Output the [x, y] coordinate of the center of the cell containing the given text.  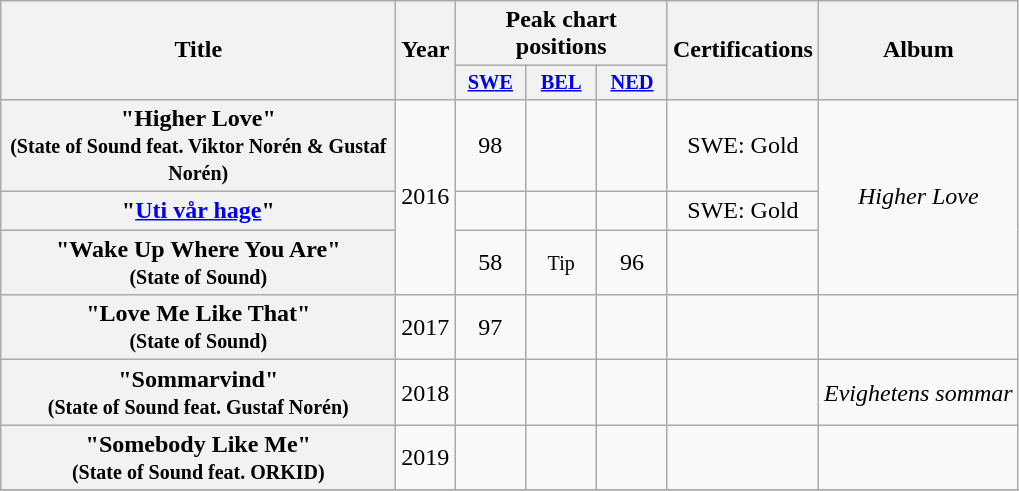
97 [490, 328]
Higher Love [918, 196]
Title [198, 50]
SWE [490, 83]
58 [490, 262]
Certifications [742, 50]
Tip [562, 262]
2019 [426, 458]
96 [632, 262]
Year [426, 50]
2018 [426, 392]
"Love Me Like That"(State of Sound) [198, 328]
NED [632, 83]
Album [918, 50]
"Wake Up Where You Are"(State of Sound) [198, 262]
"Higher Love"(State of Sound feat. Viktor Norén & Gustaf Norén) [198, 145]
2016 [426, 196]
98 [490, 145]
"Sommarvind"(State of Sound feat. Gustaf Norén) [198, 392]
2017 [426, 328]
Peak chart positions [562, 34]
"Uti vår hage" [198, 211]
"Somebody Like Me"(State of Sound feat. ORKID) [198, 458]
Evighetens sommar [918, 392]
BEL [562, 83]
